Pinpoint the cell where the given text exists, returning its (x, y) midpoint coordinate. 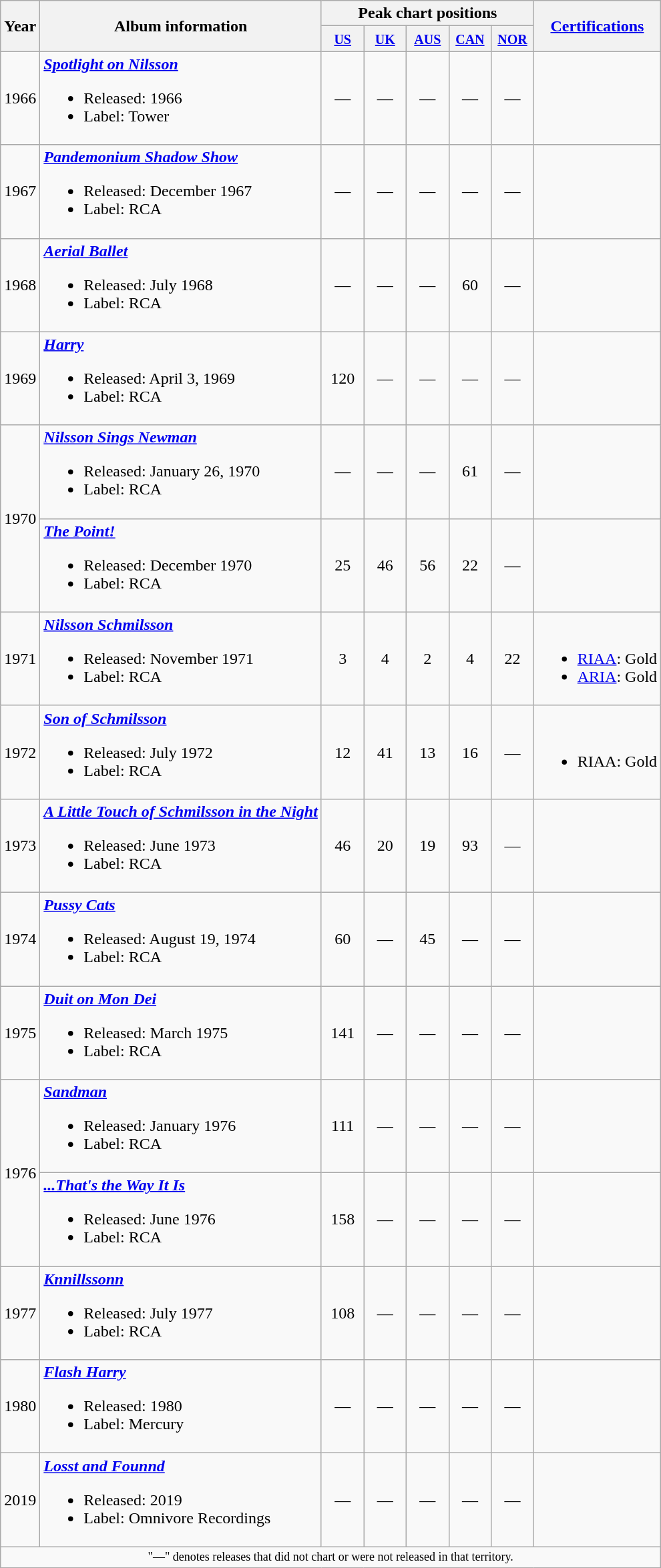
12 (343, 752)
Peak chart positions (427, 13)
56 (428, 565)
93 (470, 845)
61 (470, 472)
1969 (20, 378)
45 (428, 939)
...That's the Way It IsReleased: June 1976Label: RCA (181, 1220)
1973 (20, 845)
Aerial BalletReleased: July 1968Label: RCA (181, 285)
Spotlight on NilssonReleased: 1966Label: Tower (181, 98)
1968 (20, 285)
1980 (20, 1407)
120 (343, 378)
Album information (181, 26)
KnnillssonnReleased: July 1977Label: RCA (181, 1313)
US (343, 39)
1975 (20, 1033)
Duit on Mon DeiReleased: March 1975Label: RCA (181, 1033)
Certifications (597, 26)
A Little Touch of Schmilsson in the NightReleased: June 1973Label: RCA (181, 845)
1974 (20, 939)
Year (20, 26)
"—" denotes releases that did not chart or were not released in that territory. (331, 1557)
3 (343, 659)
2 (428, 659)
Flash HarryReleased: 1980Label: Mercury (181, 1407)
Nilsson Sings NewmanReleased: January 26, 1970Label: RCA (181, 472)
20 (385, 845)
108 (343, 1313)
25 (343, 565)
Nilsson SchmilssonReleased: November 1971Label: RCA (181, 659)
41 (385, 752)
2019 (20, 1500)
AUS (428, 39)
RIAA: GoldARIA: Gold (597, 659)
1966 (20, 98)
1972 (20, 752)
Losst and FounndReleased: 2019Label: Omnivore Recordings (181, 1500)
CAN (470, 39)
HarryReleased: April 3, 1969Label: RCA (181, 378)
19 (428, 845)
141 (343, 1033)
16 (470, 752)
SandmanReleased: January 1976Label: RCA (181, 1126)
NOR (513, 39)
The Point!Released: December 1970Label: RCA (181, 565)
1970 (20, 518)
111 (343, 1126)
UK (385, 39)
1977 (20, 1313)
1971 (20, 659)
Pussy CatsReleased: August 19, 1974Label: RCA (181, 939)
Son of SchmilssonReleased: July 1972Label: RCA (181, 752)
1967 (20, 191)
RIAA: Gold (597, 752)
Pandemonium Shadow ShowReleased: December 1967Label: RCA (181, 191)
158 (343, 1220)
1976 (20, 1173)
13 (428, 752)
